Extract the [x, y] coordinate from the center of the cell holding the provided text.  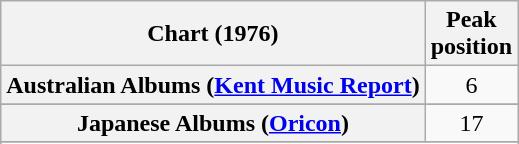
Australian Albums (Kent Music Report) [213, 85]
6 [471, 85]
Chart (1976) [213, 34]
17 [471, 123]
Peakposition [471, 34]
Japanese Albums (Oricon) [213, 123]
